Determine the (x, y) coordinate at the center of the cell enclosing the given text.  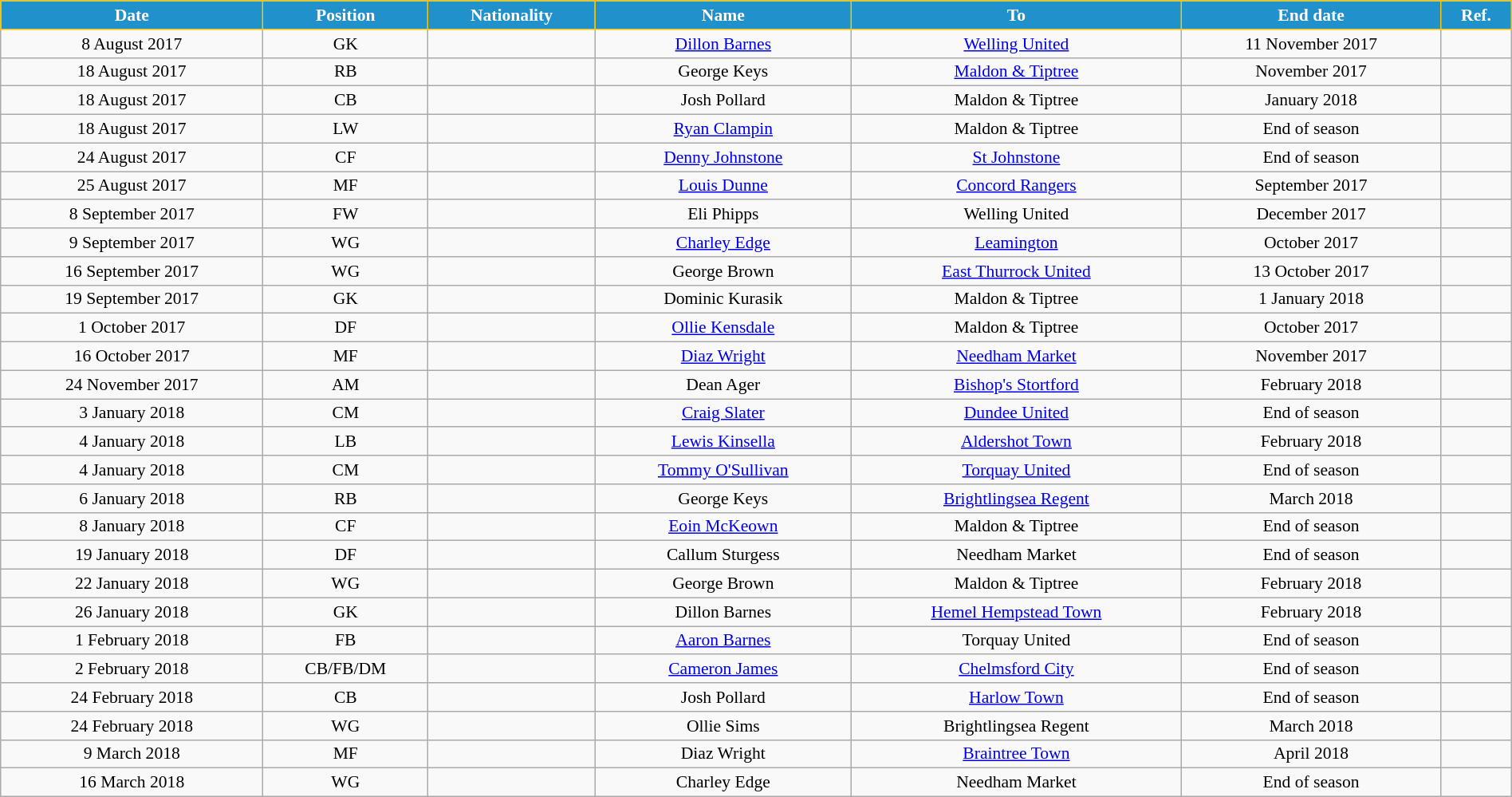
24 November 2017 (132, 385)
East Thurrock United (1016, 271)
Dominic Kurasik (723, 299)
16 March 2018 (132, 783)
AM (346, 385)
26 January 2018 (132, 612)
1 January 2018 (1311, 299)
FW (346, 215)
Eli Phipps (723, 215)
Nationality (512, 15)
Eoin McKeown (723, 527)
Chelmsford City (1016, 669)
Callum Sturgess (723, 555)
Aaron Barnes (723, 641)
9 September 2017 (132, 243)
Date (132, 15)
September 2017 (1311, 186)
Dundee United (1016, 413)
CB/FB/DM (346, 669)
25 August 2017 (132, 186)
2 February 2018 (132, 669)
Denny Johnstone (723, 157)
Name (723, 15)
6 January 2018 (132, 499)
To (1016, 15)
St Johnstone (1016, 157)
Lewis Kinsella (723, 442)
December 2017 (1311, 215)
22 January 2018 (132, 584)
24 August 2017 (132, 157)
FB (346, 641)
8 September 2017 (132, 215)
9 March 2018 (132, 754)
Bishop's Stortford (1016, 385)
16 September 2017 (132, 271)
April 2018 (1311, 754)
Position (346, 15)
1 October 2017 (132, 328)
Louis Dunne (723, 186)
11 November 2017 (1311, 44)
End date (1311, 15)
Concord Rangers (1016, 186)
Hemel Hempstead Town (1016, 612)
LW (346, 129)
January 2018 (1311, 101)
3 January 2018 (132, 413)
Ryan Clampin (723, 129)
19 September 2017 (132, 299)
Ollie Sims (723, 726)
Braintree Town (1016, 754)
Ref. (1477, 15)
Craig Slater (723, 413)
Harlow Town (1016, 697)
Aldershot Town (1016, 442)
Cameron James (723, 669)
8 August 2017 (132, 44)
19 January 2018 (132, 555)
1 February 2018 (132, 641)
8 January 2018 (132, 527)
Dean Ager (723, 385)
13 October 2017 (1311, 271)
16 October 2017 (132, 357)
Leamington (1016, 243)
LB (346, 442)
Ollie Kensdale (723, 328)
Tommy O'Sullivan (723, 470)
